Return the [X, Y] coordinate for the center point of the cell that contains the specified text.  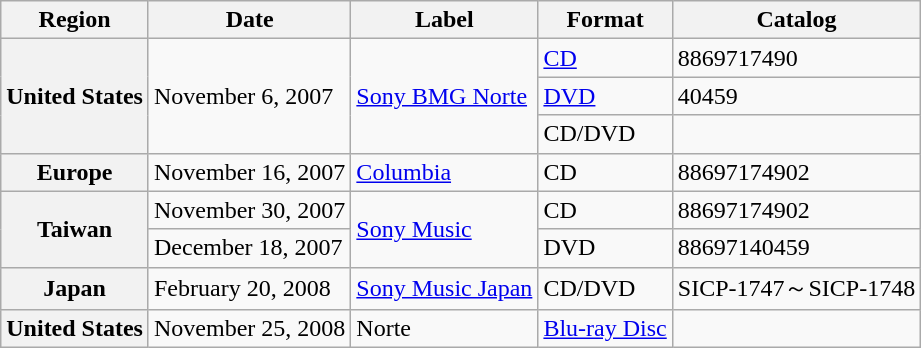
December 18, 2007 [249, 248]
Format [605, 20]
Columbia [444, 172]
February 20, 2008 [249, 288]
Region [75, 20]
Japan [75, 288]
88697140459 [796, 248]
Europe [75, 172]
Norte [444, 329]
Taiwan [75, 229]
Sony Music [444, 229]
40459 [796, 96]
Label [444, 20]
November 16, 2007 [249, 172]
Date [249, 20]
8869717490 [796, 58]
Blu-ray Disc [605, 329]
Catalog [796, 20]
Sony BMG Norte [444, 96]
November 6, 2007 [249, 96]
SICP-1747～SICP-1748 [796, 288]
November 25, 2008 [249, 329]
November 30, 2007 [249, 210]
Sony Music Japan [444, 288]
